Extract the [x, y] coordinate from the center of the cell holding the provided text.  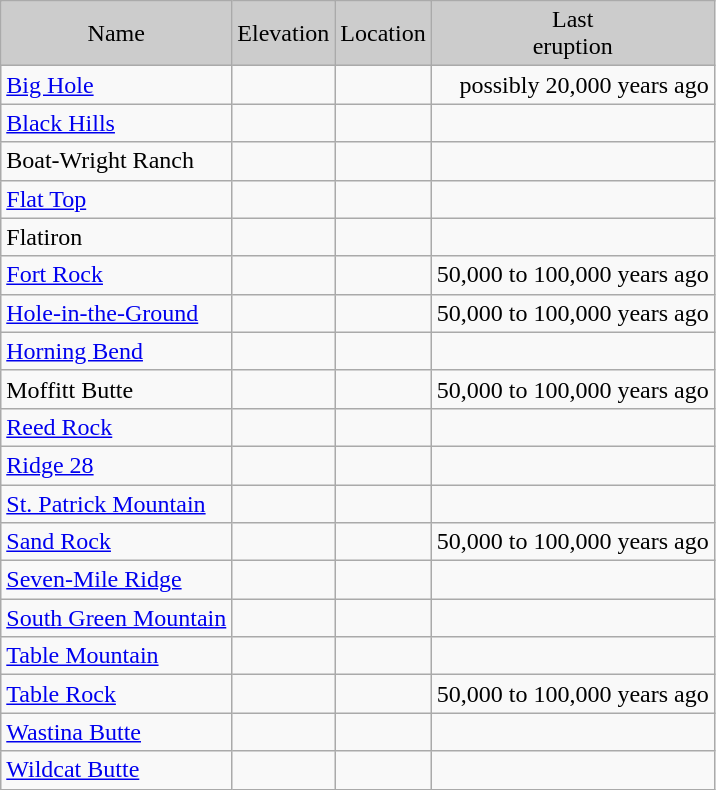
Table Mountain [116, 656]
Reed Rock [116, 427]
Boat-Wright Ranch [116, 161]
Flat Top [116, 199]
Elevation [284, 34]
Table Rock [116, 694]
possibly 20,000 years ago [572, 85]
Big Hole [116, 85]
Ridge 28 [116, 465]
Wildcat Butte [116, 770]
Moffitt Butte [116, 389]
Black Hills [116, 123]
Flatiron [116, 237]
Location [383, 34]
Seven-Mile Ridge [116, 580]
Horning Bend [116, 351]
Sand Rock [116, 542]
St. Patrick Mountain [116, 503]
Name [116, 34]
Wastina Butte [116, 732]
Hole-in-the-Ground [116, 313]
South Green Mountain [116, 618]
Fort Rock [116, 275]
Lasteruption [572, 34]
